Detect which cell encompasses the target text, then output its [x, y] center coordinate. 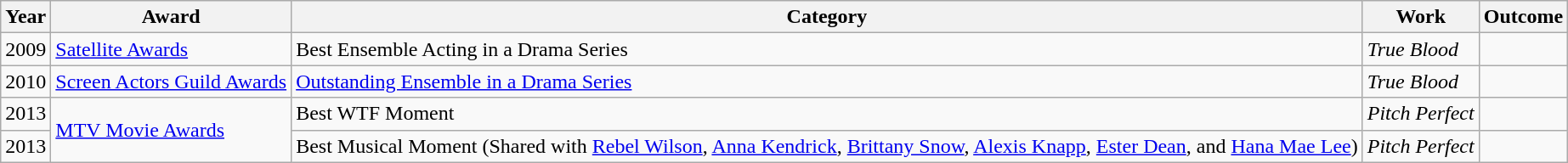
Satellite Awards [172, 49]
Outcome [1523, 17]
2009 [25, 49]
Category [828, 17]
Work [1421, 17]
Screen Actors Guild Awards [172, 81]
Outstanding Ensemble in a Drama Series [828, 81]
Best Ensemble Acting in a Drama Series [828, 49]
MTV Movie Awards [172, 130]
Best WTF Moment [828, 114]
2010 [25, 81]
Award [172, 17]
Year [25, 17]
Best Musical Moment (Shared with Rebel Wilson, Anna Kendrick, Brittany Snow, Alexis Knapp, Ester Dean, and Hana Mae Lee) [828, 146]
